Scan for the cell matching the given text and deliver its [X, Y] coordinate at center. 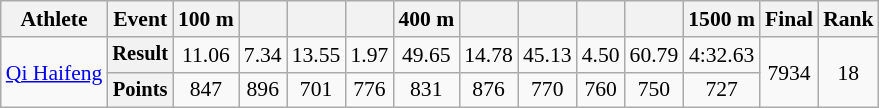
876 [488, 90]
727 [722, 90]
400 m [426, 19]
60.79 [654, 55]
4:32.63 [722, 55]
7.34 [263, 55]
847 [206, 90]
Final [789, 19]
Event [140, 19]
Points [140, 90]
11.06 [206, 55]
701 [316, 90]
Rank [848, 19]
4.50 [601, 55]
1.97 [369, 55]
770 [548, 90]
760 [601, 90]
831 [426, 90]
13.55 [316, 55]
7934 [789, 72]
Result [140, 55]
49.65 [426, 55]
1500 m [722, 19]
776 [369, 90]
45.13 [548, 55]
100 m [206, 19]
896 [263, 90]
14.78 [488, 55]
Athlete [54, 19]
750 [654, 90]
18 [848, 72]
Qi Haifeng [54, 72]
